Search for the cell housing the specified text and yield its [x, y] center coordinate. 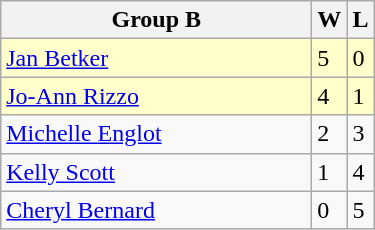
Kelly Scott [156, 172]
W [330, 20]
L [360, 20]
3 [360, 134]
2 [330, 134]
Jan Betker [156, 58]
Cheryl Bernard [156, 210]
Michelle Englot [156, 134]
Jo-Ann Rizzo [156, 96]
Group B [156, 20]
